Search for the cell housing the specified text and yield its [x, y] center coordinate. 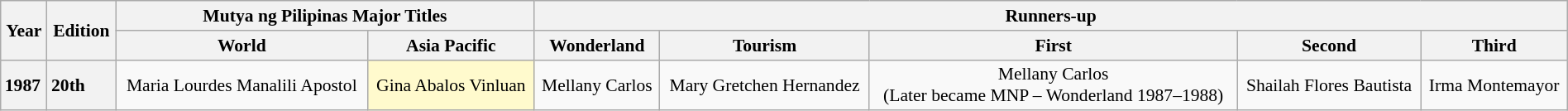
First [1054, 46]
Mellany Carlos [597, 84]
Irma Montemayor [1494, 84]
1987 [24, 84]
Shailah Flores Bautista [1329, 84]
Edition [81, 30]
Gina Abalos Vinluan [452, 84]
Wonderland [597, 46]
Tourism [765, 46]
World [241, 46]
Year [24, 30]
Runners-up [1050, 16]
Mellany Carlos (Later became MNP – Wonderland 1987–1988) [1054, 84]
Asia Pacific [452, 46]
Second [1329, 46]
20th [81, 84]
Third [1494, 46]
Maria Lourdes Manalili Apostol [241, 84]
Mutya ng Pilipinas Major Titles [325, 16]
Mary Gretchen Hernandez [765, 84]
